Pinpoint the cell where the given text exists, returning its (X, Y) midpoint coordinate. 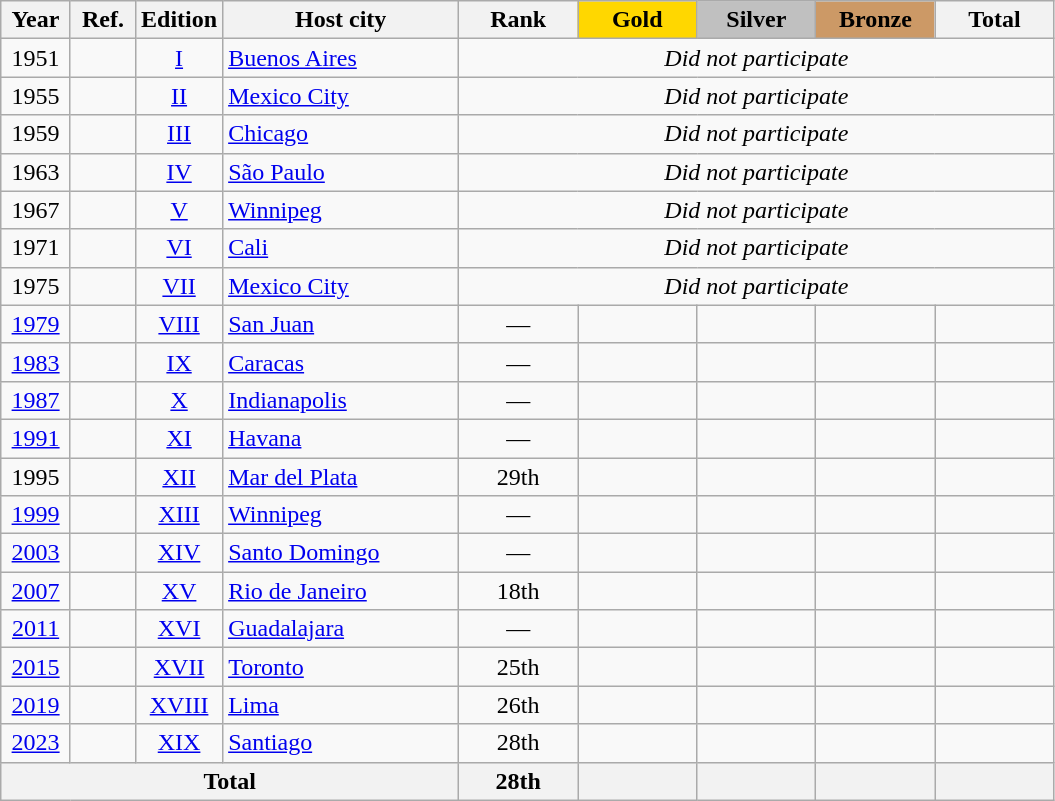
Chicago (341, 134)
XI (180, 438)
II (180, 96)
2003 (36, 553)
Bronze (876, 20)
Rio de Janeiro (341, 591)
18th (518, 591)
2019 (36, 705)
1955 (36, 96)
1971 (36, 248)
25th (518, 667)
I (180, 58)
VIII (180, 324)
XVII (180, 667)
1959 (36, 134)
29th (518, 477)
XII (180, 477)
Mar del Plata (341, 477)
Santo Domingo (341, 553)
XVI (180, 629)
XIX (180, 743)
1963 (36, 172)
1987 (36, 400)
1983 (36, 362)
V (180, 210)
2023 (36, 743)
Ref. (102, 20)
1999 (36, 515)
Edition (180, 20)
1967 (36, 210)
1951 (36, 58)
1975 (36, 286)
Indianapolis (341, 400)
Gold (638, 20)
Lima (341, 705)
Year (36, 20)
Buenos Aires (341, 58)
Rank (518, 20)
VII (180, 286)
1979 (36, 324)
1995 (36, 477)
IX (180, 362)
Caracas (341, 362)
São Paulo (341, 172)
XV (180, 591)
VI (180, 248)
26th (518, 705)
2015 (36, 667)
Host city (341, 20)
2007 (36, 591)
XIII (180, 515)
IV (180, 172)
Havana (341, 438)
Toronto (341, 667)
XVIII (180, 705)
1991 (36, 438)
Silver (756, 20)
Guadalajara (341, 629)
XIV (180, 553)
San Juan (341, 324)
2011 (36, 629)
Cali (341, 248)
X (180, 400)
III (180, 134)
Santiago (341, 743)
